Detect which cell encompasses the target text, then output its (x, y) center coordinate. 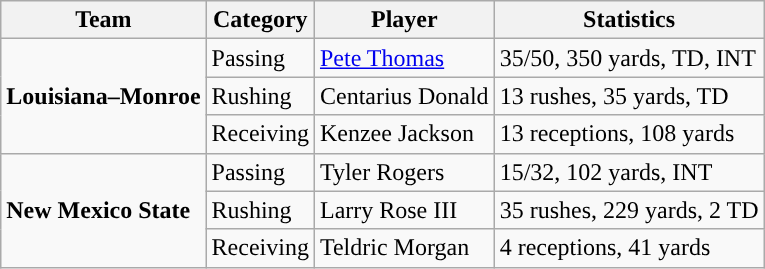
Category (260, 20)
Centarius Donald (404, 96)
Larry Rose III (404, 210)
13 receptions, 108 yards (629, 134)
Player (404, 20)
Pete Thomas (404, 58)
Team (104, 20)
Louisiana–Monroe (104, 96)
35/50, 350 yards, TD, INT (629, 58)
Teldric Morgan (404, 248)
Tyler Rogers (404, 172)
Statistics (629, 20)
4 receptions, 41 yards (629, 248)
35 rushes, 229 yards, 2 TD (629, 210)
13 rushes, 35 yards, TD (629, 96)
New Mexico State (104, 210)
15/32, 102 yards, INT (629, 172)
Kenzee Jackson (404, 134)
